Locate the cell with the specified text and output its (x, y) center coordinate. 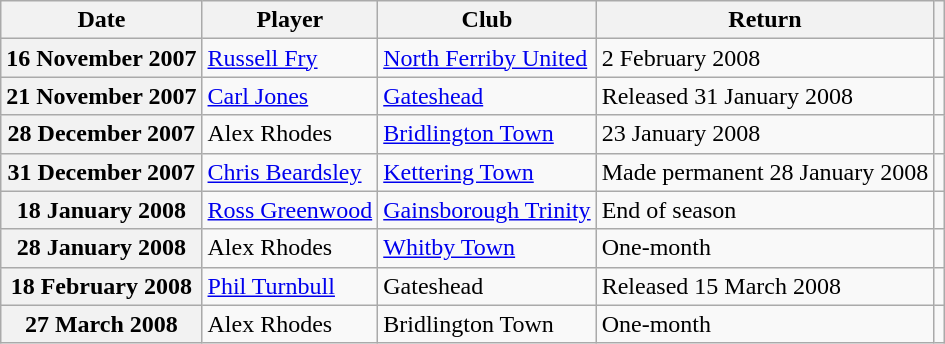
Whitby Town (487, 248)
28 December 2007 (102, 134)
North Ferriby United (487, 58)
End of season (765, 210)
Made permanent 28 January 2008 (765, 172)
Return (765, 20)
27 March 2008 (102, 324)
16 November 2007 (102, 58)
Released 15 March 2008 (765, 286)
23 January 2008 (765, 134)
Date (102, 20)
21 November 2007 (102, 96)
18 January 2008 (102, 210)
Kettering Town (487, 172)
18 February 2008 (102, 286)
Gainsborough Trinity (487, 210)
Released 31 January 2008 (765, 96)
31 December 2007 (102, 172)
28 January 2008 (102, 248)
Phil Turnbull (290, 286)
Russell Fry (290, 58)
Carl Jones (290, 96)
2 February 2008 (765, 58)
Ross Greenwood (290, 210)
Chris Beardsley (290, 172)
Club (487, 20)
Player (290, 20)
